Search for the cell housing the specified text and yield its (x, y) center coordinate. 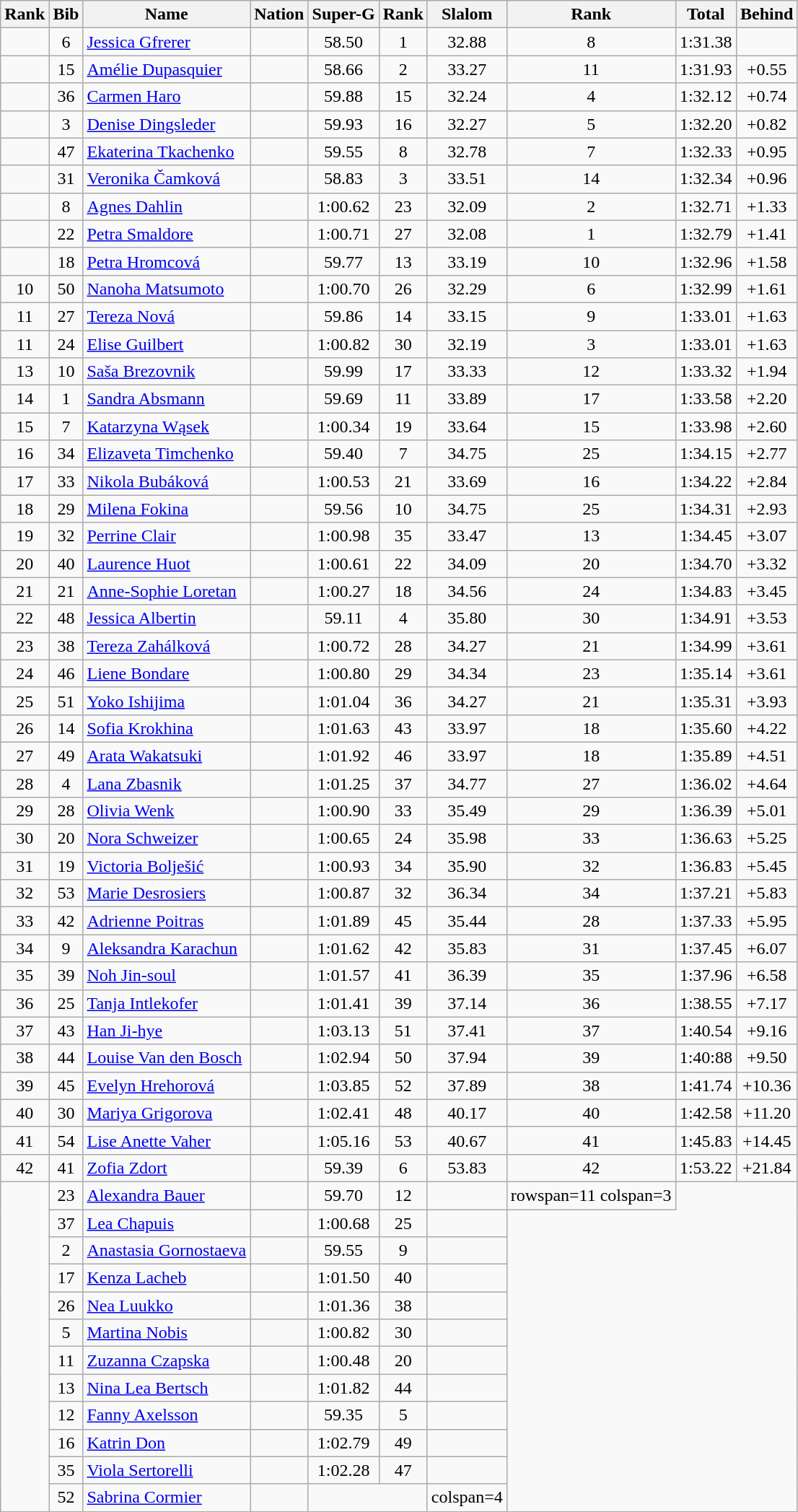
59.88 (343, 97)
1:37.33 (706, 921)
1:33.32 (706, 372)
1:35.31 (706, 701)
+14.45 (766, 1140)
+1.33 (766, 206)
59.11 (343, 619)
+1.58 (766, 261)
Fanny Axelsson (167, 1415)
1:01.41 (343, 1003)
Denise Dingsleder (167, 124)
1:53.22 (706, 1168)
35.44 (467, 921)
59.99 (343, 372)
33.69 (467, 481)
1:02.79 (343, 1443)
35.83 (467, 948)
Perrine Clair (167, 536)
1:37.45 (706, 948)
53.83 (467, 1168)
1:32.34 (706, 179)
+0.74 (766, 97)
1:38.55 (706, 1003)
+0.55 (766, 69)
1:34.45 (706, 536)
1:32.20 (706, 124)
Nea Luukko (167, 1306)
Ekaterina Tkachenko (167, 152)
1:03.13 (343, 1031)
Mariya Grigorova (167, 1113)
1:00.70 (343, 289)
1:34.99 (706, 646)
+5.01 (766, 811)
Super-G (343, 14)
1:00.65 (343, 839)
35.49 (467, 811)
Laurence Huot (167, 564)
33.19 (467, 261)
Petra Smaldore (167, 234)
1:03.85 (343, 1085)
36.34 (467, 893)
Viola Sertorelli (167, 1470)
1:01.36 (343, 1306)
+0.96 (766, 179)
36.39 (467, 976)
+9.16 (766, 1031)
32.78 (467, 152)
35.98 (467, 839)
1:00.93 (343, 866)
58.66 (343, 69)
1:33.98 (706, 427)
1:34.31 (706, 509)
58.83 (343, 179)
Liene Bondare (167, 673)
1:31.38 (706, 42)
37.41 (467, 1031)
+2.93 (766, 509)
Elizaveta Timchenko (167, 454)
+4.64 (766, 783)
1:00.62 (343, 206)
1:00.90 (343, 811)
37.94 (467, 1058)
1:00.53 (343, 481)
Sabrina Cormier (167, 1498)
Han Ji-hye (167, 1031)
Tereza Nová (167, 316)
+6.07 (766, 948)
Jessica Gfrerer (167, 42)
Noh Jin-soul (167, 976)
34.34 (467, 673)
1:00.48 (343, 1360)
+11.20 (766, 1113)
Arata Wakatsuki (167, 756)
+10.36 (766, 1085)
1:01.57 (343, 976)
40.67 (467, 1140)
1:00.68 (343, 1223)
35.80 (467, 619)
1:37.96 (706, 976)
59.77 (343, 261)
1:00.80 (343, 673)
1:01.50 (343, 1278)
40.17 (467, 1113)
1:32.96 (706, 261)
1:01.92 (343, 756)
32.08 (467, 234)
1:01.63 (343, 728)
Alexandra Bauer (167, 1195)
32.27 (467, 124)
Milena Fokina (167, 509)
1:34.15 (706, 454)
+4.22 (766, 728)
1:01.82 (343, 1388)
Yoko Ishijima (167, 701)
+2.60 (766, 427)
1:00.72 (343, 646)
Lana Zbasnik (167, 783)
+4.51 (766, 756)
34.09 (467, 564)
Amélie Dupasquier (167, 69)
1:34.22 (706, 481)
32.29 (467, 289)
59.93 (343, 124)
Katarzyna Wąsek (167, 427)
Aleksandra Karachun (167, 948)
1:40.54 (706, 1031)
1:00.98 (343, 536)
Martina Nobis (167, 1333)
1:01.89 (343, 921)
Lise Anette Vaher (167, 1140)
Name (167, 14)
1:05.16 (343, 1140)
59.56 (343, 509)
32.19 (467, 344)
35.90 (467, 866)
1:32.33 (706, 152)
1:34.70 (706, 564)
colspan=4 (467, 1498)
Elise Guilbert (167, 344)
1:02.94 (343, 1058)
59.86 (343, 316)
+5.83 (766, 893)
rowspan=11 colspan=3 (591, 1195)
54 (66, 1140)
1:02.41 (343, 1113)
59.35 (343, 1415)
Agnes Dahlin (167, 206)
+3.53 (766, 619)
Zuzanna Czapska (167, 1360)
59.69 (343, 399)
+2.77 (766, 454)
33.15 (467, 316)
Tereza Zahálková (167, 646)
Nation (279, 14)
Evelyn Hrehorová (167, 1085)
33.64 (467, 427)
37.14 (467, 1003)
1:35.14 (706, 673)
Bib (66, 14)
Nikola Bubáková (167, 481)
Carmen Haro (167, 97)
+3.45 (766, 591)
Sandra Absmann (167, 399)
58.50 (343, 42)
59.40 (343, 454)
1:00.61 (343, 564)
1:32.79 (706, 234)
33.89 (467, 399)
59.39 (343, 1168)
1:34.83 (706, 591)
1:01.62 (343, 948)
+7.17 (766, 1003)
Sofia Krokhina (167, 728)
+3.07 (766, 536)
1:34.91 (706, 619)
1:00.27 (343, 591)
1:02.28 (343, 1470)
1:00.87 (343, 893)
Total (706, 14)
Saša Brezovnik (167, 372)
+1.94 (766, 372)
+1.41 (766, 234)
1:00.71 (343, 234)
Behind (766, 14)
Marie Desrosiers (167, 893)
32.09 (467, 206)
33.51 (467, 179)
+5.45 (766, 866)
Veronika Čamková (167, 179)
+5.25 (766, 839)
32.88 (467, 42)
+5.95 (766, 921)
Nora Schweizer (167, 839)
1:37.21 (706, 893)
+3.32 (766, 564)
Petra Hromcová (167, 261)
Adrienne Poitras (167, 921)
1:01.04 (343, 701)
Anastasia Gornostaeva (167, 1251)
Victoria Bolješić (167, 866)
Tanja Intlekofer (167, 1003)
37.89 (467, 1085)
1:32.99 (706, 289)
1:36.02 (706, 783)
1:31.93 (706, 69)
+0.82 (766, 124)
32.24 (467, 97)
1:40:88 (706, 1058)
+1.61 (766, 289)
1:32.12 (706, 97)
33.33 (467, 372)
1:42.58 (706, 1113)
33.47 (467, 536)
34.56 (467, 591)
1:33.58 (706, 399)
1:00.34 (343, 427)
1:36.39 (706, 811)
Slalom (467, 14)
1:41.74 (706, 1085)
Olivia Wenk (167, 811)
Nanoha Matsumoto (167, 289)
1:35.60 (706, 728)
+21.84 (766, 1168)
Lea Chapuis (167, 1223)
Nina Lea Bertsch (167, 1388)
Anne-Sophie Loretan (167, 591)
Kenza Lacheb (167, 1278)
1:01.25 (343, 783)
+2.20 (766, 399)
+9.50 (766, 1058)
+0.95 (766, 152)
1:35.89 (706, 756)
+3.93 (766, 701)
59.70 (343, 1195)
Zofia Zdort (167, 1168)
34.77 (467, 783)
1:36.63 (706, 839)
Jessica Albertin (167, 619)
1:32.71 (706, 206)
+6.58 (766, 976)
1:36.83 (706, 866)
1:45.83 (706, 1140)
Katrin Don (167, 1443)
33.27 (467, 69)
+2.84 (766, 481)
Louise Van den Bosch (167, 1058)
